Provide the [X, Y] coordinate of the cell's center where the given text is located.  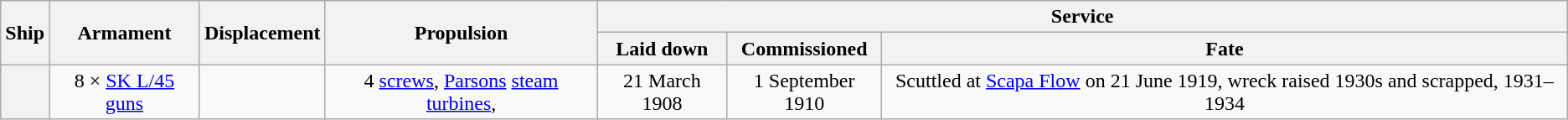
4 screws, Parsons steam turbines, [461, 92]
Displacement [262, 33]
Commissioned [804, 49]
Armament [125, 33]
21 March 1908 [662, 92]
Propulsion [461, 33]
8 × SK L/45 guns [125, 92]
Fate [1225, 49]
Laid down [662, 49]
1 September 1910 [804, 92]
Ship [25, 33]
Scuttled at Scapa Flow on 21 June 1919, wreck raised 1930s and scrapped, 1931–1934 [1225, 92]
Service [1082, 17]
